Pinpoint the cell where the given text exists, returning its [x, y] midpoint coordinate. 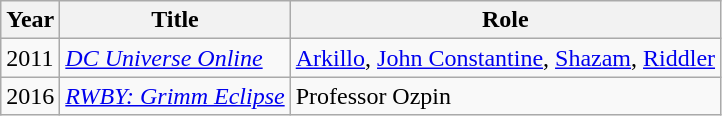
Arkillo, John Constantine, Shazam, Riddler [505, 58]
Professor Ozpin [505, 96]
DC Universe Online [175, 58]
Role [505, 20]
2011 [30, 58]
Year [30, 20]
RWBY: Grimm Eclipse [175, 96]
Title [175, 20]
2016 [30, 96]
